For the text-containing cell, return its midpoint in [X, Y] coordinate format. 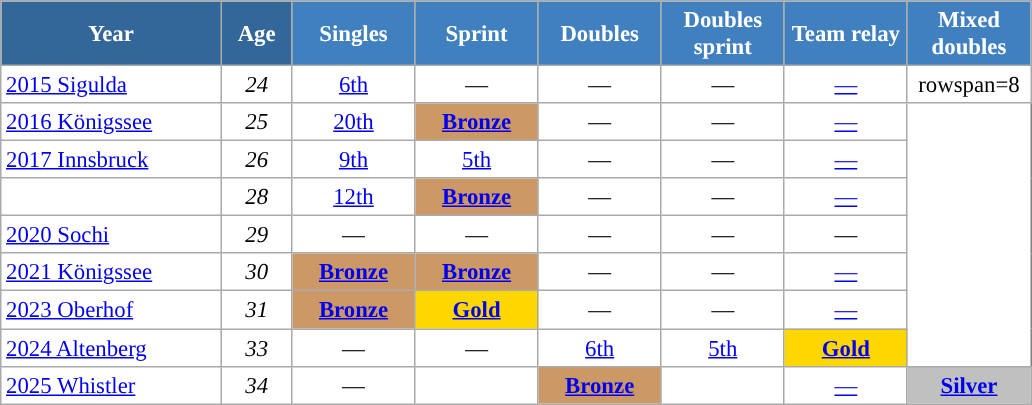
Sprint [476, 34]
2024 Altenberg [112, 348]
33 [256, 348]
2023 Oberhof [112, 310]
Team relay [846, 34]
29 [256, 235]
2015 Sigulda [112, 85]
Doubles sprint [722, 34]
25 [256, 122]
Silver [968, 385]
26 [256, 160]
20th [354, 122]
2016 Königssee [112, 122]
2020 Sochi [112, 235]
Mixed doubles [968, 34]
9th [354, 160]
Age [256, 34]
34 [256, 385]
12th [354, 197]
Singles [354, 34]
Doubles [600, 34]
2017 Innsbruck [112, 160]
24 [256, 85]
rowspan=8 [968, 85]
Year [112, 34]
31 [256, 310]
28 [256, 197]
30 [256, 273]
2025 Whistler [112, 385]
2021 Königssee [112, 273]
